Output the [X, Y] coordinate of the center of the cell containing the given text.  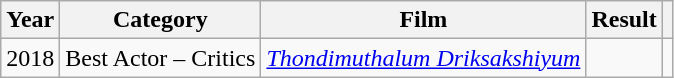
Category [160, 20]
Best Actor – Critics [160, 58]
Year [30, 20]
2018 [30, 58]
Thondimuthalum Driksakshiyum [424, 58]
Result [624, 20]
Film [424, 20]
